From the cell containing the given text, extract its center point as [X, Y] coordinate. 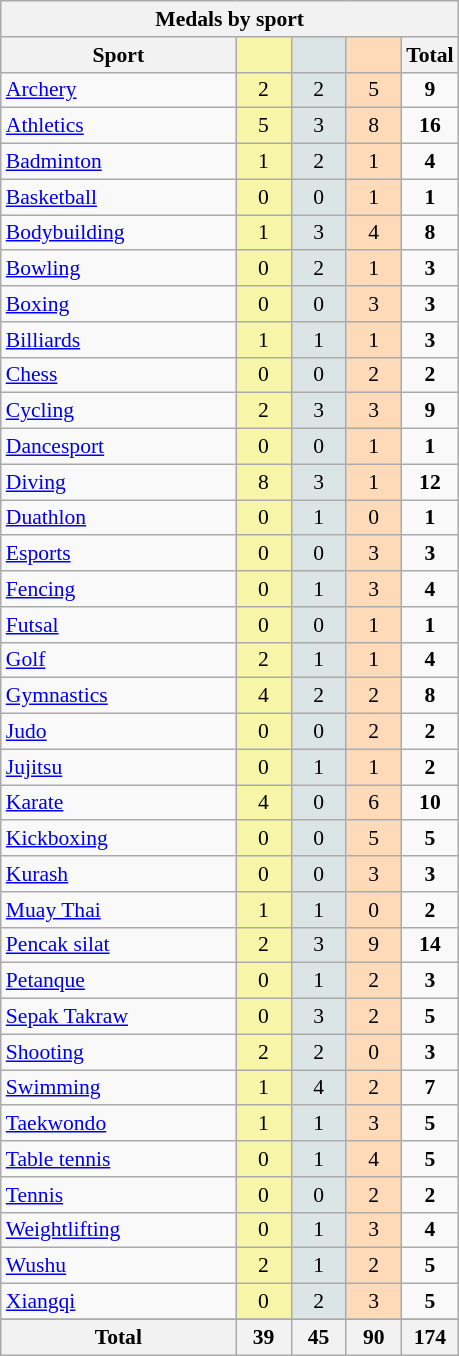
Gymnastics [118, 696]
10 [430, 803]
Wushu [118, 1266]
Judo [118, 732]
Basketball [118, 197]
Kurash [118, 874]
Taekwondo [118, 1124]
Fencing [118, 589]
12 [430, 482]
45 [318, 1337]
Weightlifting [118, 1230]
Archery [118, 90]
6 [374, 803]
Sport [118, 55]
39 [264, 1337]
Kickboxing [118, 839]
Golf [118, 660]
Muay Thai [118, 910]
Bowling [118, 269]
Swimming [118, 1088]
Duathlon [118, 518]
Jujitsu [118, 767]
Shooting [118, 1052]
Medals by sport [230, 19]
Futsal [118, 625]
Table tennis [118, 1159]
Xiangqi [118, 1302]
Billiards [118, 340]
16 [430, 126]
Karate [118, 803]
Esports [118, 554]
Sepak Takraw [118, 1017]
Diving [118, 482]
Petanque [118, 981]
Athletics [118, 126]
Badminton [118, 162]
Bodybuilding [118, 233]
Tennis [118, 1195]
Boxing [118, 304]
90 [374, 1337]
Dancesport [118, 447]
174 [430, 1337]
Pencak silat [118, 945]
14 [430, 945]
Cycling [118, 411]
7 [430, 1088]
Chess [118, 375]
